For the text-containing cell, return its midpoint in [X, Y] coordinate format. 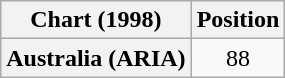
88 [238, 58]
Chart (1998) [96, 20]
Australia (ARIA) [96, 58]
Position [238, 20]
